Capture the cell that displays the provided text and extract its [X, Y] central coordinate. 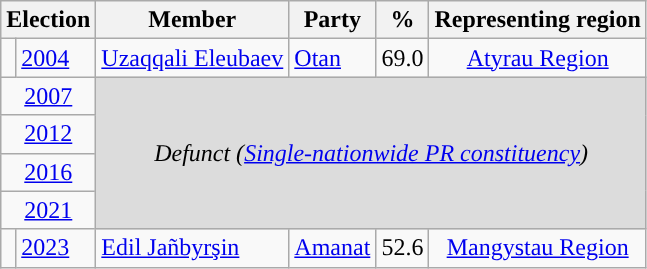
Amanat [332, 248]
69.0 [402, 58]
2023 [56, 248]
Member [192, 20]
Mangystau Region [538, 248]
Edil Jañbyrşin [192, 248]
2016 [48, 172]
2021 [48, 210]
Uzaqqali Eleubaev [192, 58]
Election [48, 20]
Atyrau Region [538, 58]
Defunct (Single-nationwide PR constituency) [372, 153]
2004 [56, 58]
Otan [332, 58]
2012 [48, 134]
2007 [48, 96]
52.6 [402, 248]
Party [332, 20]
% [402, 20]
Representing region [538, 20]
